Return the [x, y] coordinate for the center point of the cell that contains the specified text.  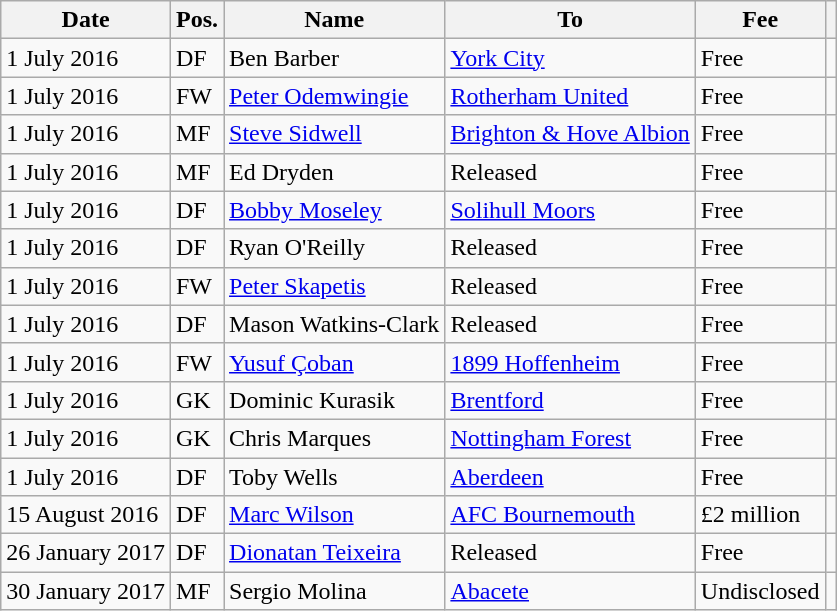
Dominic Kurasik [334, 400]
Nottingham Forest [570, 438]
Toby Wells [334, 477]
Ben Barber [334, 58]
Abacete [570, 591]
Pos. [196, 20]
Aberdeen [570, 477]
Bobby Moseley [334, 210]
Ryan O'Reilly [334, 248]
Brentford [570, 400]
Solihull Moors [570, 210]
Name [334, 20]
Undisclosed [760, 591]
Rotherham United [570, 96]
Peter Skapetis [334, 286]
Ed Dryden [334, 172]
Dionatan Teixeira [334, 553]
15 August 2016 [86, 515]
Yusuf Çoban [334, 362]
Marc Wilson [334, 515]
Date [86, 20]
Steve Sidwell [334, 134]
Peter Odemwingie [334, 96]
£2 million [760, 515]
Sergio Molina [334, 591]
26 January 2017 [86, 553]
To [570, 20]
Brighton & Hove Albion [570, 134]
30 January 2017 [86, 591]
1899 Hoffenheim [570, 362]
Mason Watkins-Clark [334, 324]
AFC Bournemouth [570, 515]
York City [570, 58]
Fee [760, 20]
Chris Marques [334, 438]
